Scan for the cell matching the given text and deliver its [X, Y] coordinate at center. 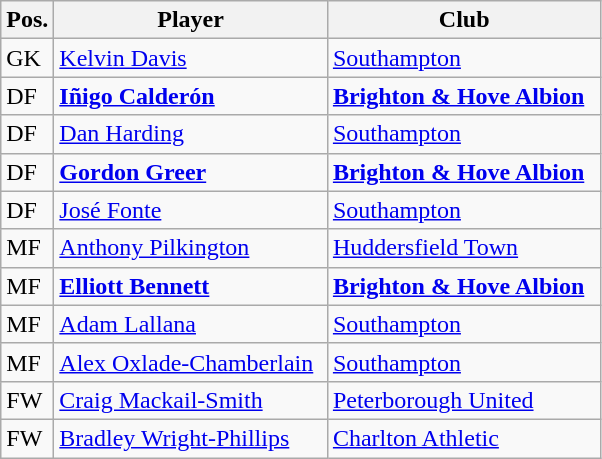
Craig Mackail-Smith [191, 400]
Peterborough United [464, 400]
Elliott Bennett [191, 286]
GK [28, 58]
Player [191, 20]
Gordon Greer [191, 172]
Bradley Wright-Phillips [191, 438]
Dan Harding [191, 134]
Huddersfield Town [464, 248]
Anthony Pilkington [191, 248]
Charlton Athletic [464, 438]
Alex Oxlade-Chamberlain [191, 362]
José Fonte [191, 210]
Iñigo Calderón [191, 96]
Kelvin Davis [191, 58]
Club [464, 20]
Pos. [28, 20]
Adam Lallana [191, 324]
